Capture the cell that displays the provided text and extract its [x, y] central coordinate. 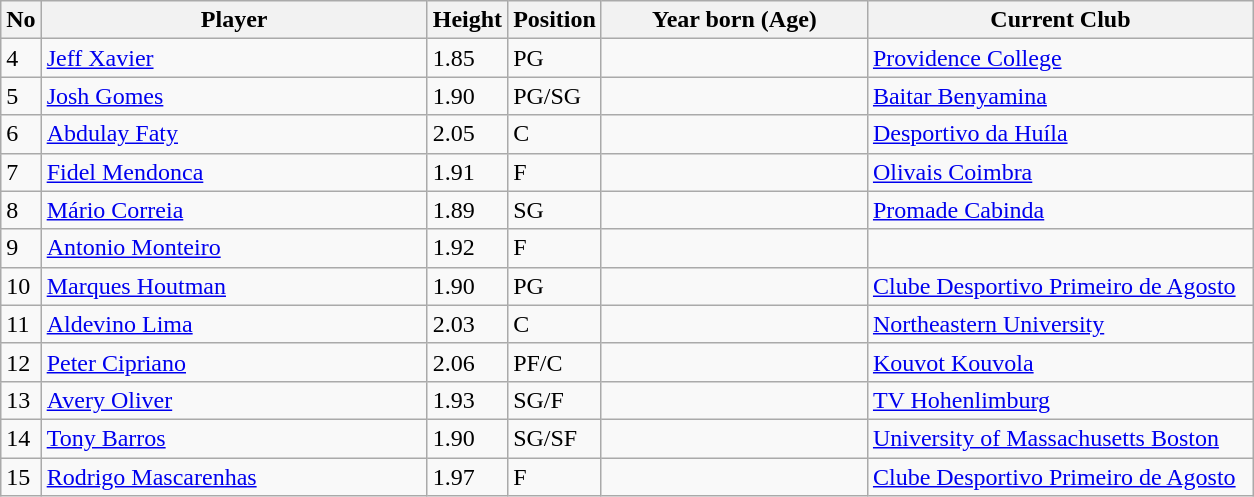
Desportivo da Huíla [1060, 134]
5 [21, 96]
10 [21, 286]
PG/SG [555, 96]
9 [21, 248]
Promade Cabinda [1060, 210]
Providence College [1060, 58]
PF/C [555, 362]
Fidel Mendonca [234, 172]
University of Massachusetts Boston [1060, 438]
Mário Correia [234, 210]
SG [555, 210]
Marques Houtman [234, 286]
2.05 [467, 134]
1.91 [467, 172]
No [21, 20]
14 [21, 438]
1.93 [467, 400]
Current Club [1060, 20]
1.89 [467, 210]
Abdulay Faty [234, 134]
Position [555, 20]
11 [21, 324]
Tony Barros [234, 438]
15 [21, 477]
1.92 [467, 248]
Year born (Age) [734, 20]
2.06 [467, 362]
13 [21, 400]
Jeff Xavier [234, 58]
SG/F [555, 400]
Olivais Coimbra [1060, 172]
7 [21, 172]
12 [21, 362]
Rodrigo Mascarenhas [234, 477]
Antonio Monteiro [234, 248]
Northeastern University [1060, 324]
2.03 [467, 324]
Player [234, 20]
Kouvot Kouvola [1060, 362]
Aldevino Lima [234, 324]
1.85 [467, 58]
6 [21, 134]
Avery Oliver [234, 400]
8 [21, 210]
4 [21, 58]
TV Hohenlimburg [1060, 400]
SG/SF [555, 438]
Peter Cipriano [234, 362]
Height [467, 20]
1.97 [467, 477]
Josh Gomes [234, 96]
Baitar Benyamina [1060, 96]
